Identify which cell holds the provided text, then report its (X, Y) central coordinate. 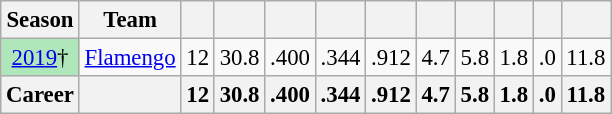
2019† (40, 58)
Flamengo (130, 58)
Team (130, 20)
Career (40, 95)
Season (40, 20)
